Determine the [x, y] coordinate at the center of the cell enclosing the given text.  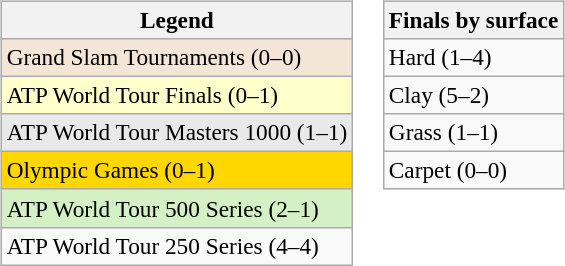
Hard (1–4) [473, 57]
ATP World Tour Finals (0–1) [176, 95]
Clay (5–2) [473, 95]
ATP World Tour Masters 1000 (1–1) [176, 133]
Legend [176, 20]
Finals by surface [473, 20]
Grand Slam Tournaments (0–0) [176, 57]
Carpet (0–0) [473, 171]
Olympic Games (0–1) [176, 171]
ATP World Tour 500 Series (2–1) [176, 208]
Grass (1–1) [473, 133]
ATP World Tour 250 Series (4–4) [176, 246]
